From the cell containing the given text, extract its center point as [x, y] coordinate. 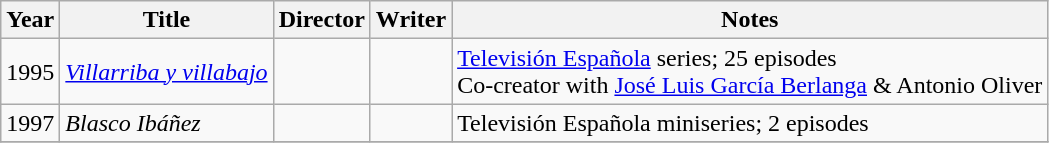
1997 [30, 123]
Notes [750, 20]
Director [322, 20]
Writer [410, 20]
Villarriba y villabajo [166, 72]
Televisión Española miniseries; 2 episodes [750, 123]
Blasco Ibáñez [166, 123]
Title [166, 20]
1995 [30, 72]
Televisión Española series; 25 episodesCo-creator with José Luis García Berlanga & Antonio Oliver [750, 72]
Year [30, 20]
